Output the [x, y] coordinate of the center of the cell containing the given text.  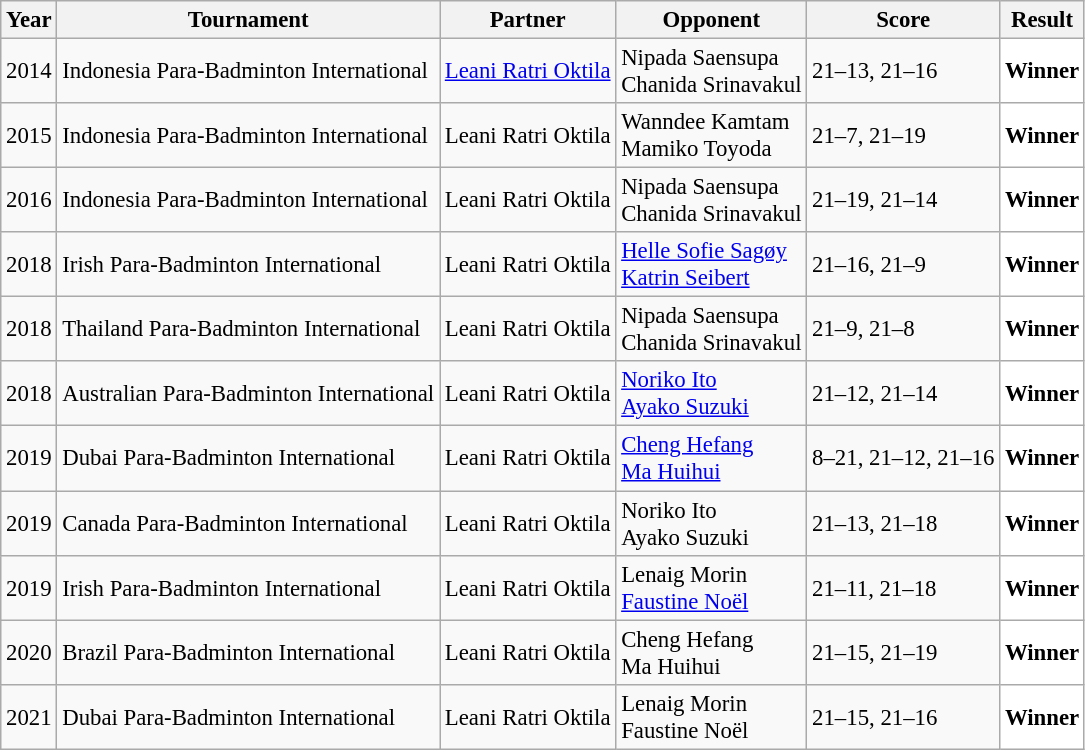
2021 [29, 716]
Wanndee Kamtam Mamiko Toyoda [712, 136]
Thailand Para-Badminton International [248, 330]
21–16, 21–9 [904, 264]
Helle Sofie Sagøy Katrin Seibert [712, 264]
21–13, 21–18 [904, 524]
Score [904, 20]
21–15, 21–19 [904, 652]
2020 [29, 652]
Opponent [712, 20]
Brazil Para-Badminton International [248, 652]
Australian Para-Badminton International [248, 394]
21–12, 21–14 [904, 394]
21–9, 21–8 [904, 330]
Partner [528, 20]
2015 [29, 136]
2016 [29, 200]
Tournament [248, 20]
2014 [29, 72]
Result [1042, 20]
21–13, 21–16 [904, 72]
Canada Para-Badminton International [248, 524]
21–11, 21–18 [904, 588]
21–15, 21–16 [904, 716]
8–21, 21–12, 21–16 [904, 458]
Year [29, 20]
21–7, 21–19 [904, 136]
21–19, 21–14 [904, 200]
